Find where the given text appears and provide that cell's center as [x, y] coordinate. 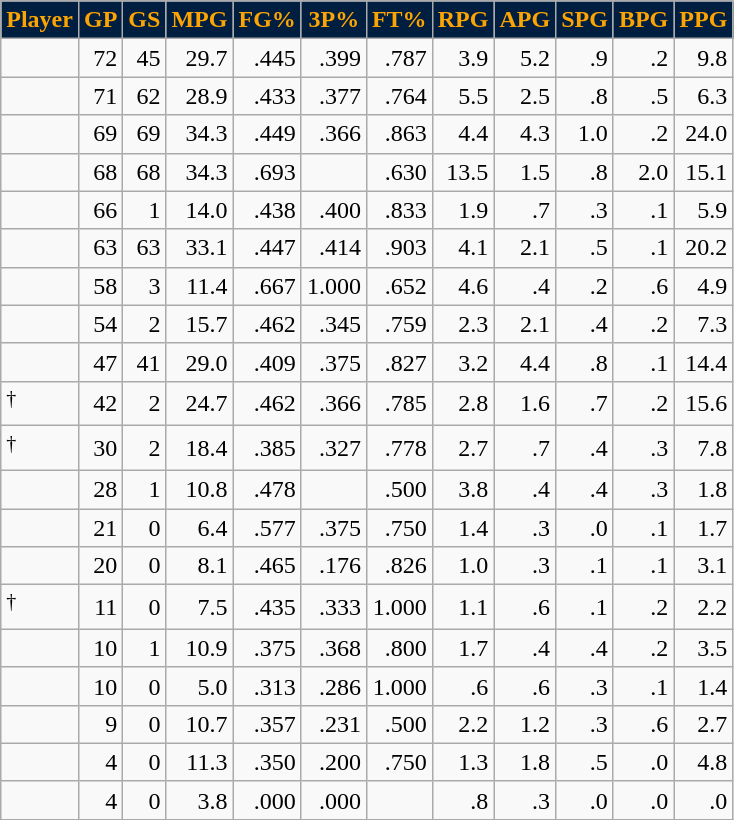
71 [100, 96]
9 [100, 724]
29.7 [200, 58]
5.5 [463, 96]
SPG [585, 20]
42 [100, 404]
2.0 [643, 172]
15.7 [200, 324]
.313 [267, 686]
28 [100, 489]
2.3 [463, 324]
FG% [267, 20]
29.0 [200, 362]
.368 [334, 648]
RPG [463, 20]
4.9 [704, 286]
.764 [399, 96]
APG [525, 20]
54 [100, 324]
1.3 [463, 762]
9.8 [704, 58]
.200 [334, 762]
GP [100, 20]
.833 [399, 210]
.826 [399, 566]
15.6 [704, 404]
6.3 [704, 96]
.759 [399, 324]
.327 [334, 448]
.286 [334, 686]
7.8 [704, 448]
3P% [334, 20]
Player [40, 20]
3.9 [463, 58]
MPG [200, 20]
.377 [334, 96]
8.1 [200, 566]
4.3 [525, 134]
66 [100, 210]
5.9 [704, 210]
.778 [399, 448]
1.9 [463, 210]
PPG [704, 20]
72 [100, 58]
.414 [334, 248]
.399 [334, 58]
.350 [267, 762]
3.5 [704, 648]
4.8 [704, 762]
.447 [267, 248]
.357 [267, 724]
.433 [267, 96]
.652 [399, 286]
2.8 [463, 404]
.465 [267, 566]
21 [100, 528]
15.1 [704, 172]
10.8 [200, 489]
3.1 [704, 566]
.435 [267, 608]
4.6 [463, 286]
7.3 [704, 324]
20 [100, 566]
.827 [399, 362]
30 [100, 448]
18.4 [200, 448]
.345 [334, 324]
11 [100, 608]
1.6 [525, 404]
45 [144, 58]
1.1 [463, 608]
2.5 [525, 96]
1.5 [525, 172]
.478 [267, 489]
.438 [267, 210]
33.1 [200, 248]
.800 [399, 648]
47 [100, 362]
24.7 [200, 404]
58 [100, 286]
3.2 [463, 362]
.667 [267, 286]
6.4 [200, 528]
.449 [267, 134]
.176 [334, 566]
11.4 [200, 286]
7.5 [200, 608]
20.2 [704, 248]
.787 [399, 58]
14.0 [200, 210]
24.0 [704, 134]
13.5 [463, 172]
3 [144, 286]
.9 [585, 58]
.445 [267, 58]
.577 [267, 528]
62 [144, 96]
FT% [399, 20]
5.0 [200, 686]
11.3 [200, 762]
.400 [334, 210]
.630 [399, 172]
10.9 [200, 648]
GS [144, 20]
10.7 [200, 724]
.863 [399, 134]
.409 [267, 362]
1.2 [525, 724]
BPG [643, 20]
.903 [399, 248]
4.1 [463, 248]
.693 [267, 172]
41 [144, 362]
28.9 [200, 96]
.231 [334, 724]
5.2 [525, 58]
.333 [334, 608]
14.4 [704, 362]
.385 [267, 448]
.785 [399, 404]
